Extract the [X, Y] coordinate from the center of the cell holding the provided text.  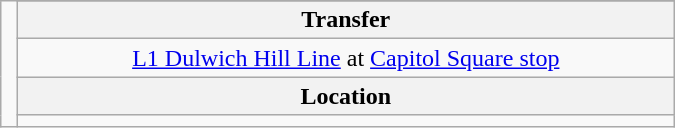
L1 Dulwich Hill Line at Capitol Square stop [346, 58]
Location [346, 96]
Transfer [346, 20]
